For the text-containing cell, return its midpoint in (x, y) coordinate format. 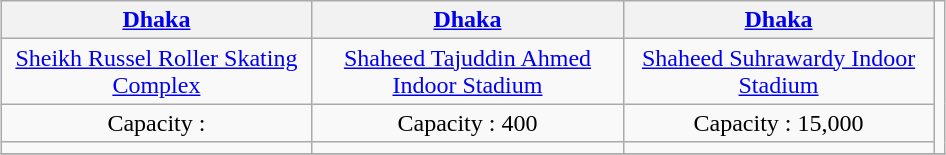
Capacity : 400 (468, 123)
Capacity : (156, 123)
Shaheed Tajuddin Ahmed Indoor Stadium (468, 72)
Shaheed Suhrawardy Indoor Stadium (778, 72)
Capacity : 15,000 (778, 123)
Sheikh Russel Roller Skating Complex (156, 72)
